For the text-containing cell, return its midpoint in [X, Y] coordinate format. 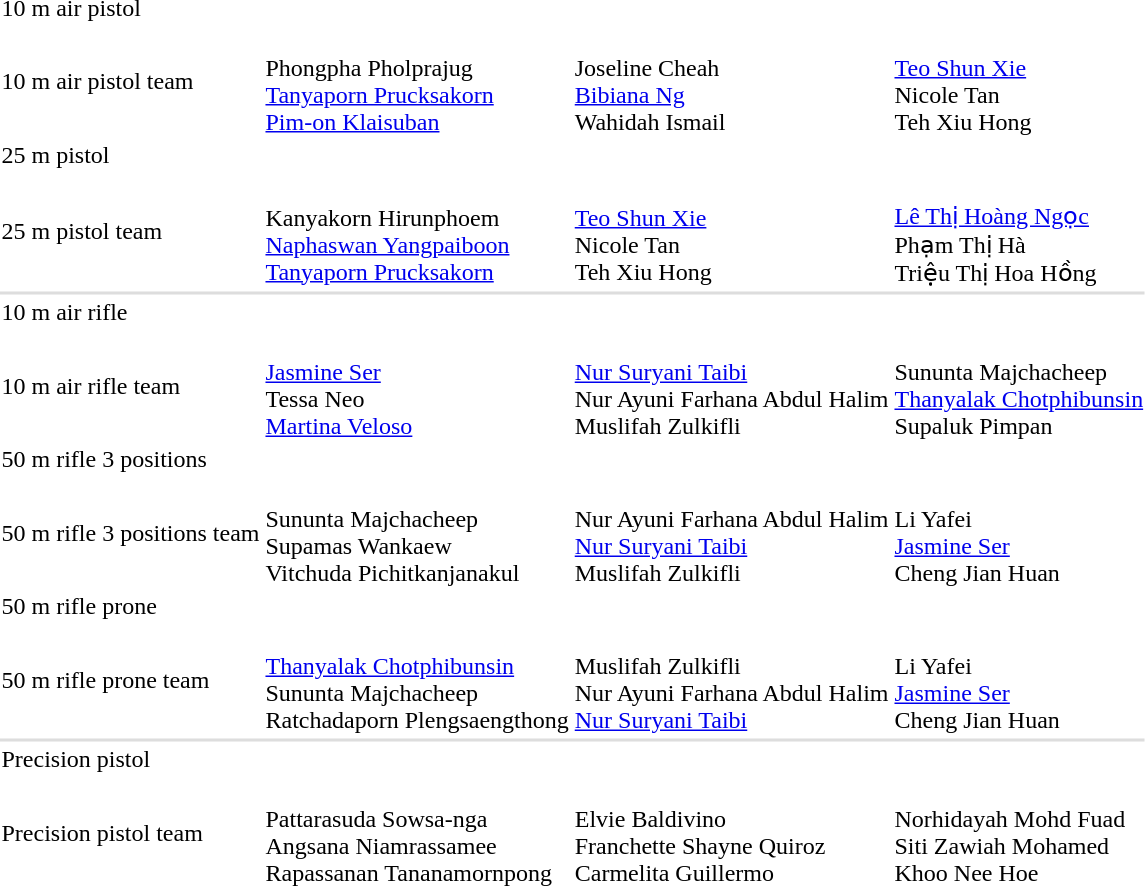
50 m rifle prone [130, 607]
Muslifah ZulkifliNur Ayuni Farhana Abdul HalimNur Suryani Taibi [732, 680]
10 m air rifle team [130, 386]
10 m air rifle [130, 313]
Phongpha PholprajugTanyaporn PrucksakornPim-on Klaisuban [417, 82]
Nur Suryani TaibiNur Ayuni Farhana Abdul HalimMuslifah Zulkifli [732, 386]
25 m pistol [130, 155]
Sununta MajchacheepSupamas WankaewVitchuda Pichitkanjanakul [417, 534]
Lê Thị Hoàng NgọcPhạm Thị HàTriệu Thị Hoa Hồng [1019, 231]
Joseline CheahBibiana NgWahidah Ismail [732, 82]
Precision pistol [130, 759]
Thanyalak ChotphibunsinSununta MajchacheepRatchadaporn Plengsaengthong [417, 680]
Nur Ayuni Farhana Abdul HalimNur Suryani TaibiMuslifah Zulkifli [732, 534]
25 m pistol team [130, 231]
Kanyakorn HirunphoemNaphaswan YangpaiboonTanyaporn Prucksakorn [417, 231]
Jasmine SerTessa NeoMartina Veloso [417, 386]
50 m rifle 3 positions [130, 459]
10 m air pistol team [130, 82]
50 m rifle 3 positions team [130, 534]
Sununta MajchacheepThanyalak ChotphibunsinSupaluk Pimpan [1019, 386]
50 m rifle prone team [130, 680]
